Pinpoint the cell where the given text exists, returning its (X, Y) midpoint coordinate. 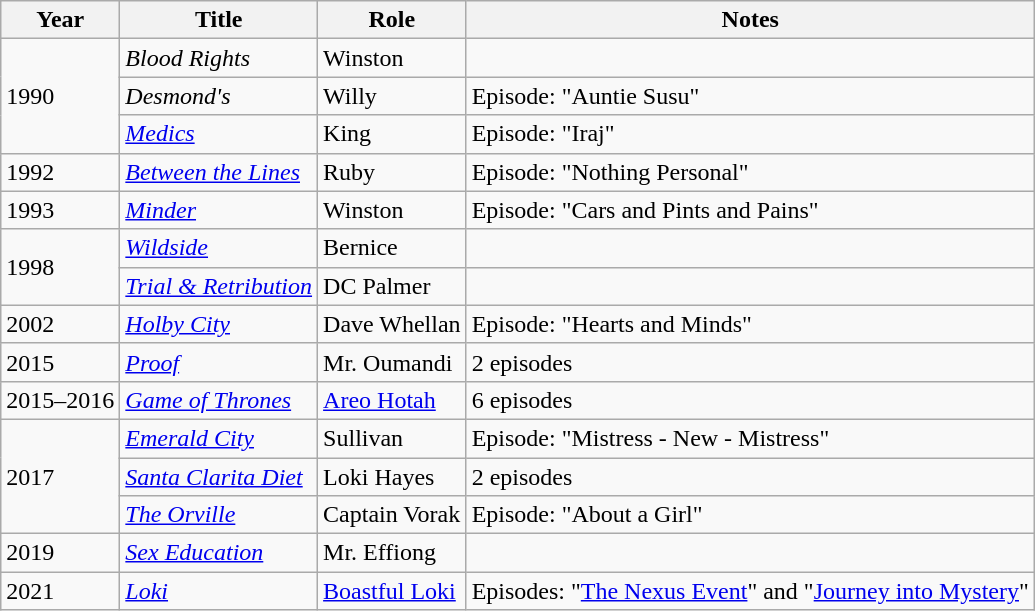
2015 (60, 362)
Captain Vorak (392, 515)
Role (392, 20)
Trial & Retribution (219, 286)
Ruby (392, 172)
Desmond's (219, 96)
1993 (60, 210)
King (392, 134)
Episode: "Cars and Pints and Pains" (750, 210)
Medics (219, 134)
2002 (60, 324)
Blood Rights (219, 58)
6 episodes (750, 400)
Proof (219, 362)
Sex Education (219, 553)
Dave Whellan (392, 324)
2021 (60, 591)
2015–2016 (60, 400)
Mr. Effiong (392, 553)
Episodes: "The Nexus Event" and "Journey into Mystery" (750, 591)
Title (219, 20)
Areo Hotah (392, 400)
Between the Lines (219, 172)
Notes (750, 20)
Minder (219, 210)
1992 (60, 172)
2019 (60, 553)
1998 (60, 267)
Willy (392, 96)
2017 (60, 476)
The Orville (219, 515)
Episode: "Iraj" (750, 134)
DC Palmer (392, 286)
Loki (219, 591)
Episode: "About a Girl" (750, 515)
Sullivan (392, 438)
Santa Clarita Diet (219, 477)
Mr. Oumandi (392, 362)
Wildside (219, 248)
Holby City (219, 324)
Emerald City (219, 438)
Year (60, 20)
Game of Thrones (219, 400)
1990 (60, 96)
Episode: "Hearts and Minds" (750, 324)
Episode: "Auntie Susu" (750, 96)
Boastful Loki (392, 591)
Loki Hayes (392, 477)
Bernice (392, 248)
Episode: "Mistress - New - Mistress" (750, 438)
Episode: "Nothing Personal" (750, 172)
